Locate the cell with the specified text and output its (x, y) center coordinate. 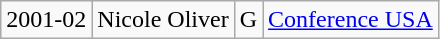
2001-02 (46, 20)
Conference USA (351, 20)
G (248, 20)
Nicole Oliver (163, 20)
